Search for the cell housing the specified text and yield its (x, y) center coordinate. 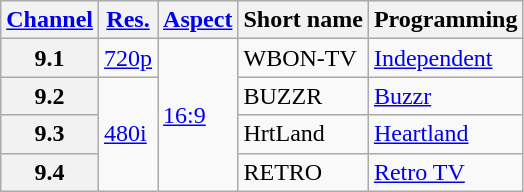
Res. (128, 20)
16:9 (198, 115)
720p (128, 58)
Heartland (446, 134)
9.3 (50, 134)
Channel (50, 20)
Aspect (198, 20)
9.4 (50, 172)
BUZZR (303, 96)
9.2 (50, 96)
Short name (303, 20)
Retro TV (446, 172)
Programming (446, 20)
HrtLand (303, 134)
9.1 (50, 58)
Buzzr (446, 96)
Independent (446, 58)
RETRO (303, 172)
WBON-TV (303, 58)
480i (128, 134)
